From the cell containing the given text, extract its center point as [X, Y] coordinate. 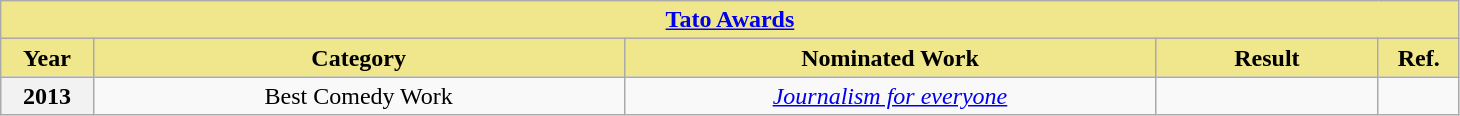
Year [47, 58]
Ref. [1418, 58]
Result [1268, 58]
2013 [47, 96]
Category [358, 58]
Best Comedy Work [358, 96]
Tato Awards [730, 20]
Nominated Work [890, 58]
Journalism for everyone [890, 96]
